Determine the [X, Y] coordinate at the center of the cell enclosing the given text.  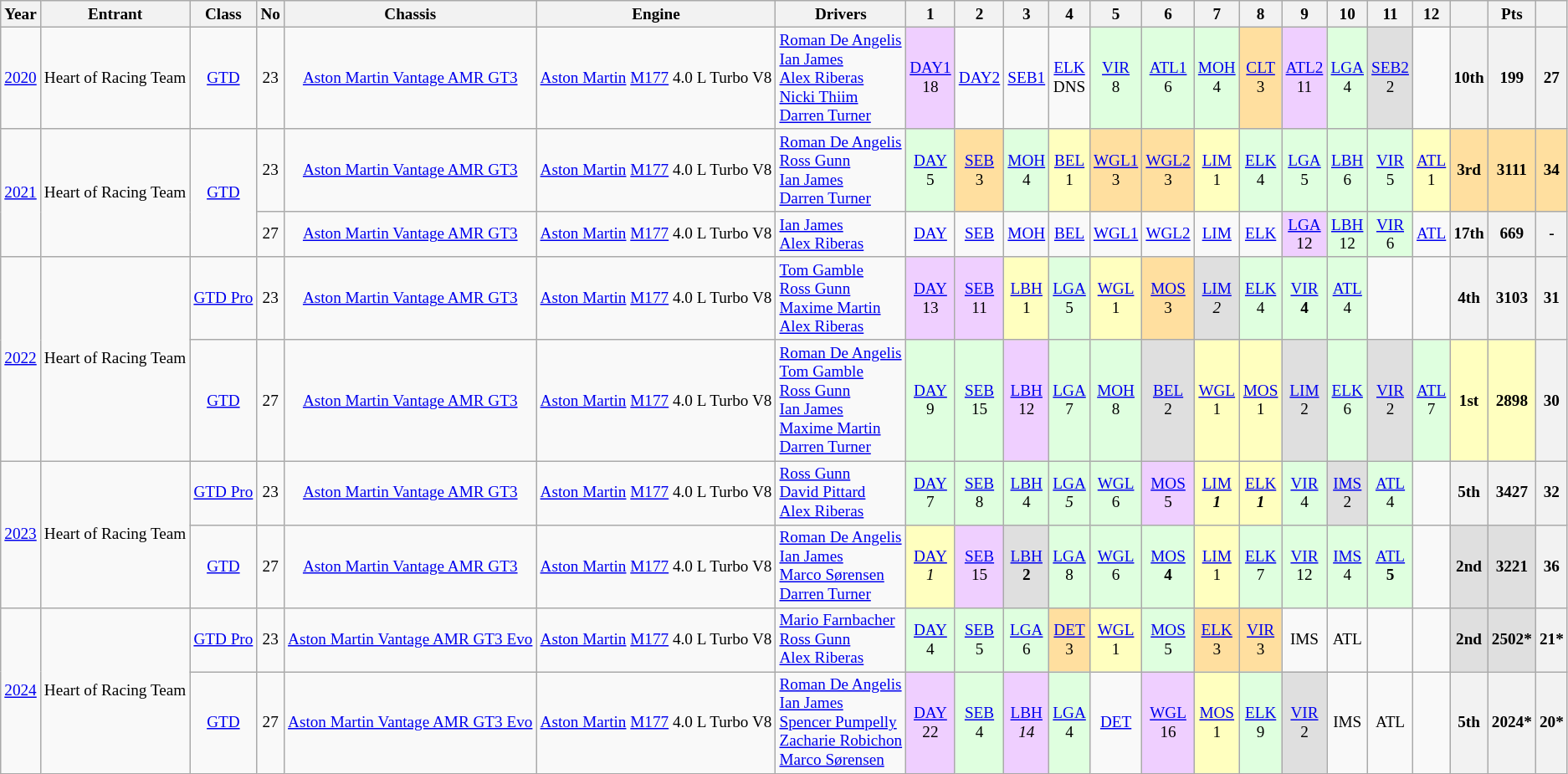
ATL7 [1431, 400]
2021 [21, 192]
3221 [1511, 566]
DAY1 [930, 566]
31 [1551, 298]
Pts [1511, 14]
ELK9 [1260, 723]
VIR8 [1115, 78]
Roman De Angelis Ian James Marco Sørensen Darren Turner [841, 566]
6 [1168, 14]
BEL [1069, 234]
SEB [979, 234]
ATL16 [1168, 78]
12 [1431, 14]
5 [1115, 14]
2020 [21, 78]
7 [1217, 14]
DAY7 [930, 492]
SEB11 [979, 298]
3rd [1469, 171]
Ian James Alex Riberas [841, 234]
BEL1 [1069, 171]
Engine [656, 14]
2023 [21, 534]
VIR5 [1391, 171]
DAY9 [930, 400]
10th [1469, 78]
LBH14 [1027, 723]
LGA6 [1027, 639]
SEB4 [979, 723]
LGA7 [1069, 400]
199 [1511, 78]
DAY5 [930, 171]
ATL211 [1304, 78]
LGA8 [1069, 566]
SEB5 [979, 639]
Year [21, 14]
20* [1551, 723]
DAY13 [930, 298]
SEB8 [979, 492]
4 [1069, 14]
MOH [1027, 234]
IMS4 [1347, 566]
2502* [1511, 639]
10 [1347, 14]
669 [1511, 234]
Entrant [115, 14]
LGA12 [1304, 234]
Mario Farnbacher Ross Gunn Alex Riberas [841, 639]
2022 [21, 358]
WGL13 [1115, 171]
2024 [21, 690]
DAY [930, 234]
ELK [1260, 234]
SEB1 [1027, 78]
Class [223, 14]
3111 [1511, 171]
VIR3 [1260, 639]
SEB22 [1391, 78]
34 [1551, 171]
1st [1469, 400]
LBH4 [1027, 492]
2 [979, 14]
ATL5 [1391, 566]
MOH8 [1115, 400]
ELK7 [1260, 566]
2898 [1511, 400]
3427 [1511, 492]
3103 [1511, 298]
LBH6 [1347, 171]
Tom Gamble Ross Gunn Maxime Martin Alex Riberas [841, 298]
8 [1260, 14]
SEB3 [979, 171]
Drivers [841, 14]
2024* [1511, 723]
1 [930, 14]
LIM [1217, 234]
36 [1551, 566]
DAY2 [979, 78]
No [271, 14]
Roman De Angelis Ian James Alex Riberas Nicki Thiim Darren Turner [841, 78]
ATL1 [1431, 171]
Roman De Angelis Tom Gamble Ross Gunn Ian James Maxime Martin Darren Turner [841, 400]
DAY4 [930, 639]
DET [1115, 723]
MOS3 [1168, 298]
VIR12 [1304, 566]
- [1551, 234]
MOS4 [1168, 566]
9 [1304, 14]
DAY118 [930, 78]
32 [1551, 492]
11 [1391, 14]
Roman De Angelis Ian James Spencer Pumpelly Zacharie Robichon Marco Sørensen [841, 723]
ELK3 [1217, 639]
LBH2 [1027, 566]
17th [1469, 234]
4th [1469, 298]
VIR6 [1391, 234]
WGL16 [1168, 723]
CLT3 [1260, 78]
LBH1 [1027, 298]
BEL2 [1168, 400]
Ross Gunn David Pittard Alex Riberas [841, 492]
21* [1551, 639]
WGL2 [1168, 234]
30 [1551, 400]
WGL23 [1168, 171]
DET3 [1069, 639]
IMS2 [1347, 492]
ELK1 [1260, 492]
Roman De Angelis Ross Gunn Ian James Darren Turner [841, 171]
ELKDNS [1069, 78]
ELK6 [1347, 400]
3 [1027, 14]
DAY22 [930, 723]
Chassis [410, 14]
